Return the [x, y] coordinate for the center point of the cell that contains the specified text.  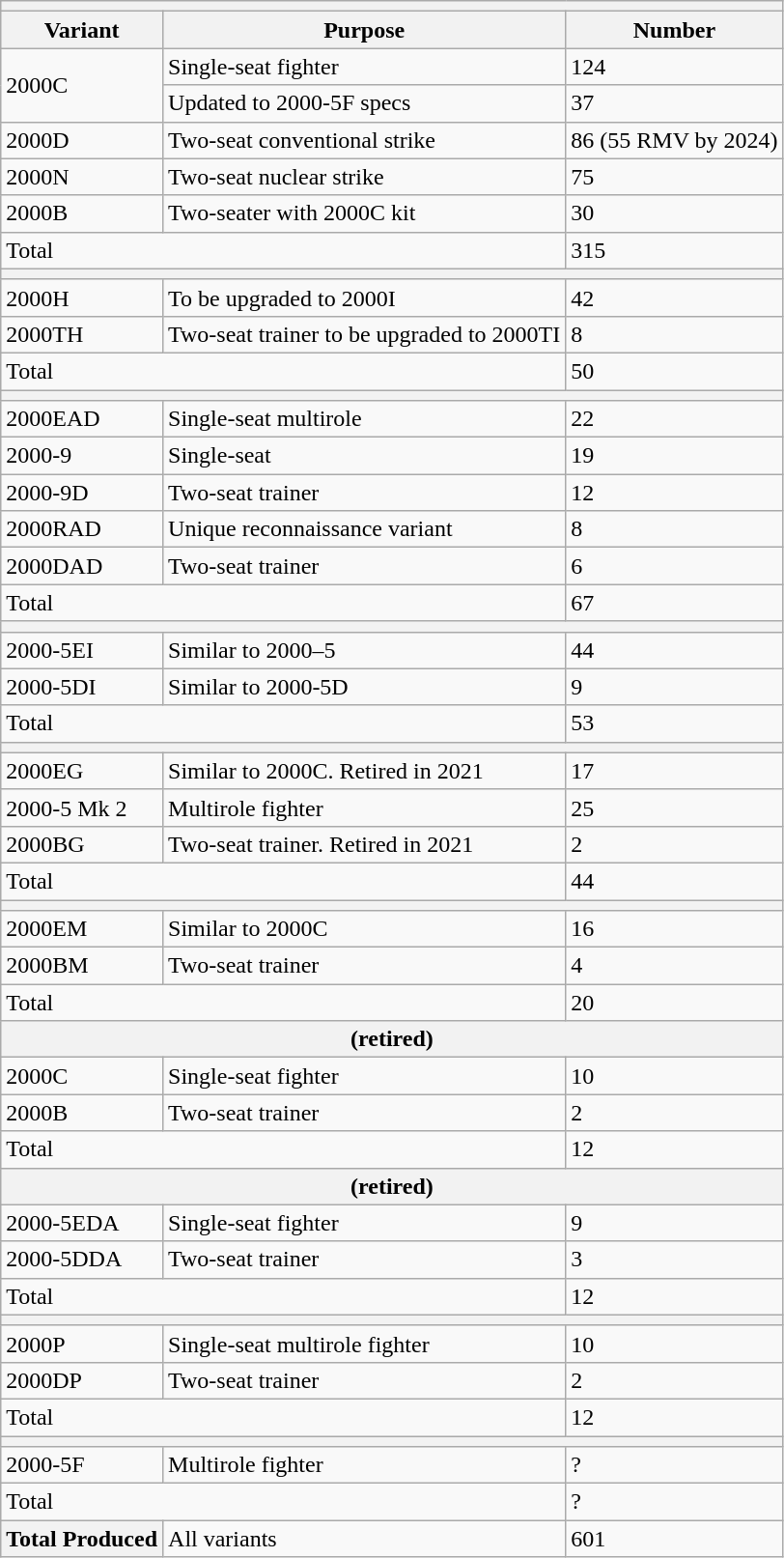
Single-seat [365, 456]
19 [674, 456]
2000H [82, 297]
2000-5DI [82, 687]
2000DP [82, 1380]
Unique reconnaissance variant [365, 529]
2000TH [82, 334]
2000EG [82, 771]
Similar to 2000–5 [365, 650]
2000RAD [82, 529]
2000-5EDA [82, 1223]
Number [674, 30]
Two-seat nuclear strike [365, 177]
22 [674, 419]
75 [674, 177]
2000-9 [82, 456]
2000P [82, 1344]
2000-5F [82, 1465]
2000BM [82, 966]
2000BG [82, 844]
124 [674, 67]
2000DAD [82, 566]
To be upgraded to 2000I [365, 297]
30 [674, 213]
Purpose [365, 30]
315 [674, 250]
2000-5 Mk 2 [82, 807]
Two-seater with 2000C kit [365, 213]
67 [674, 603]
Single-seat multirole [365, 419]
2000EM [82, 929]
17 [674, 771]
601 [674, 1539]
4 [674, 966]
20 [674, 1003]
Two-seat trainer to be upgraded to 2000TI [365, 334]
Updated to 2000-5F specs [365, 103]
42 [674, 297]
Two-seat conventional strike [365, 140]
2000-5EI [82, 650]
Similar to 2000C [365, 929]
53 [674, 723]
3 [674, 1260]
2000N [82, 177]
2000-5DDA [82, 1260]
2000EAD [82, 419]
6 [674, 566]
86 (55 RMV by 2024) [674, 140]
Two-seat trainer. Retired in 2021 [365, 844]
Variant [82, 30]
37 [674, 103]
Total Produced [82, 1539]
Similar to 2000-5D [365, 687]
Single-seat multirole fighter [365, 1344]
2000-9D [82, 493]
2000D [82, 140]
50 [674, 371]
25 [674, 807]
Similar to 2000C. Retired in 2021 [365, 771]
16 [674, 929]
All variants [365, 1539]
